Scan for the cell matching the given text and deliver its [X, Y] coordinate at center. 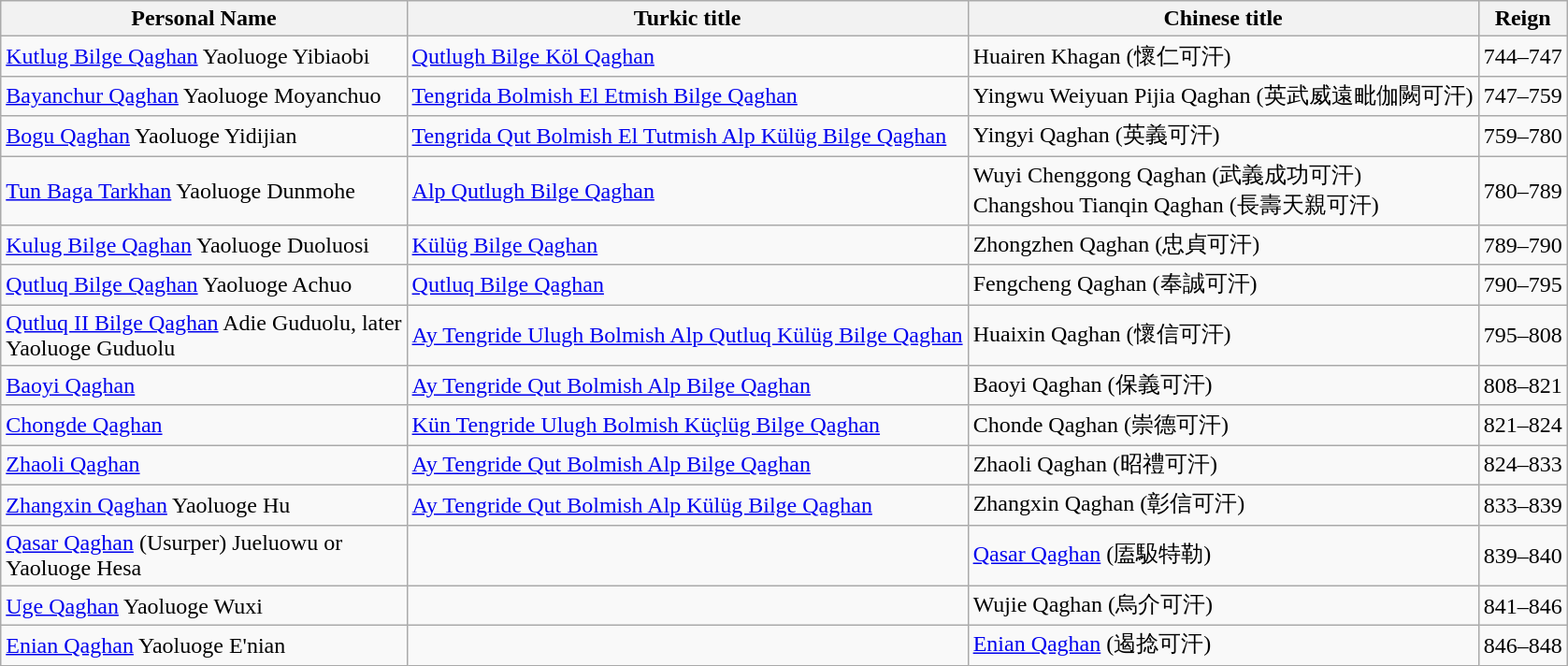
Tengrida Qut Bolmish El Tutmish Alp Külüg Bilge Qaghan [687, 137]
Zhongzhen Qaghan (忠貞可汗) [1223, 245]
Qutluq Bilge Qaghan Yaoluoge Achuo [204, 284]
Zhangxin Qaghan Yaoluoge Hu [204, 505]
Tun Baga Tarkhan Yaoluoge Dunmohe [204, 190]
Yingyi Qaghan (英義可汗) [1223, 137]
Alp Qutlugh Bilge Qaghan [687, 190]
Qutluq Bilge Qaghan [687, 284]
Ay Tengride Ulugh Bolmish Alp Qutluq Külüg Bilge Qaghan [687, 335]
Kutlug Bilge Qaghan Yaoluoge Yibiaobi [204, 56]
Enian Qaghan (遏捻可汗) [1223, 645]
Zhangxin Qaghan (彰信可汗) [1223, 505]
789–790 [1522, 245]
Wuyi Chenggong Qaghan (武義成功可汗)Changshou Tianqin Qaghan (長壽天親可汗) [1223, 190]
Qutlugh Bilge Köl Qaghan [687, 56]
Chonde Qaghan (崇德可汗) [1223, 425]
Qasar Qaghan (Usurper) Jueluowu orYaoluoge Hesa [204, 556]
Personal Name [204, 19]
Uge Qaghan Yaoluoge Wuxi [204, 606]
790–795 [1522, 284]
Ay Tengride Qut Bolmish Alp Külüg Bilge Qaghan [687, 505]
841–846 [1522, 606]
Zhaoli Qaghan [204, 466]
744–747 [1522, 56]
Bogu Qaghan Yaoluoge Yidijian [204, 137]
Chongde Qaghan [204, 425]
Zhaoli Qaghan (昭禮可汗) [1223, 466]
Yingwu Weiyuan Pijia Qaghan (英武威遠毗伽闕可汗) [1223, 95]
Tengrida Bolmish El Etmish Bilge Qaghan [687, 95]
Fengcheng Qaghan (奉誠可汗) [1223, 284]
Huaixin Qaghan (懷信可汗) [1223, 335]
824–833 [1522, 466]
Wujie Qaghan (烏介可汗) [1223, 606]
Baoyi Qaghan [204, 385]
795–808 [1522, 335]
Chinese title [1223, 19]
833–839 [1522, 505]
Qasar Qaghan (㕎馺特勒) [1223, 556]
Bayanchur Qaghan Yaoluoge Moyanchuo [204, 95]
846–848 [1522, 645]
Qutluq II Bilge Qaghan Adie Guduolu, laterYaoluoge Guduolu [204, 335]
780–789 [1522, 190]
839–840 [1522, 556]
821–824 [1522, 425]
Huairen Khagan (懷仁可汗) [1223, 56]
Kün Tengride Ulugh Bolmish Küçlüg Bilge Qaghan [687, 425]
Enian Qaghan Yaoluoge E'nian [204, 645]
Külüg Bilge Qaghan [687, 245]
Baoyi Qaghan (保義可汗) [1223, 385]
747–759 [1522, 95]
808–821 [1522, 385]
Reign [1522, 19]
Turkic title [687, 19]
759–780 [1522, 137]
Kulug Bilge Qaghan Yaoluoge Duoluosi [204, 245]
